Find where the given text appears and provide that cell's center as (X, Y) coordinate. 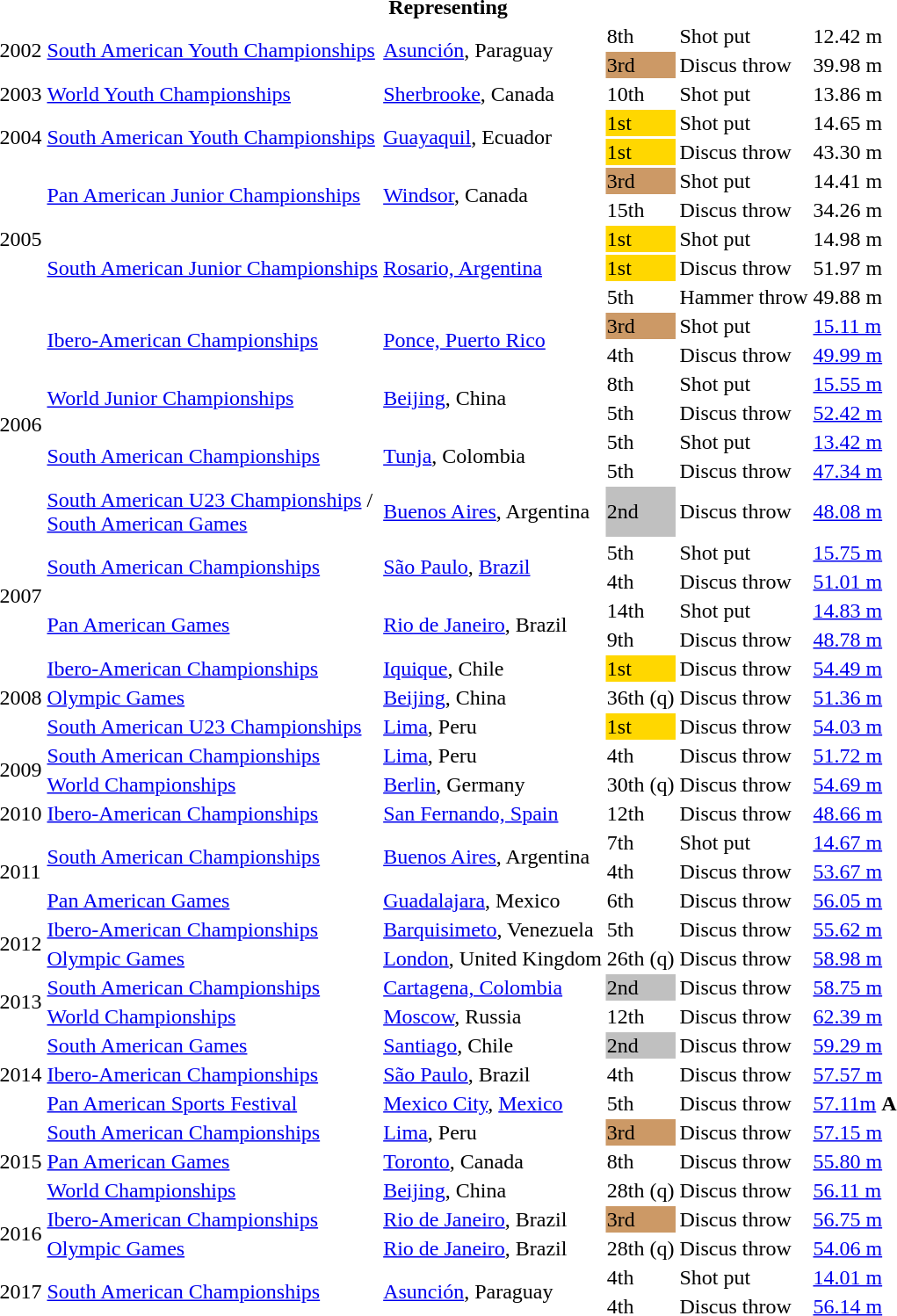
7th (640, 842)
Hammer throw (743, 297)
Cartagena, Colombia (493, 987)
26th (q) (640, 958)
South American U23 Championships (213, 727)
Ponce, Puerto Rico (493, 341)
Barquisimeto, Venezuela (493, 929)
Pan American Junior Championships (213, 195)
Tunja, Colombia (493, 457)
36th (q) (640, 698)
South American Games (213, 1045)
World Youth Championships (213, 94)
Moscow, Russia (493, 1016)
14th (640, 611)
Santiago, Chile (493, 1045)
Iquique, Chile (493, 669)
30th (q) (640, 785)
South American U23 Championships / South American Games (213, 511)
Guadalajara, Mexico (493, 900)
Rosario, Argentina (493, 268)
Mexico City, Mexico (493, 1103)
Berlin, Germany (493, 785)
9th (640, 640)
South American Junior Championships (213, 268)
Sherbrooke, Canada (493, 94)
15th (640, 210)
Guayaquil, Ecuador (493, 137)
San Fernando, Spain (493, 813)
6th (640, 900)
Pan American Sports Festival (213, 1103)
London, United Kingdom (493, 958)
Windsor, Canada (493, 195)
Asunción, Paraguay (493, 51)
World Junior Championships (213, 399)
Toronto, Canada (493, 1161)
10th (640, 94)
